From the cell containing the given text, extract its center point as [x, y] coordinate. 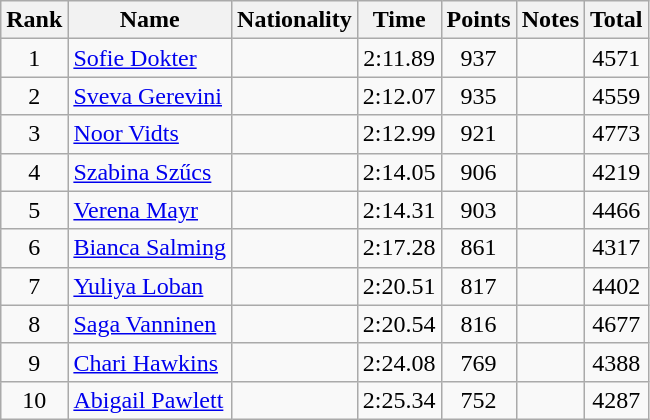
4559 [617, 96]
Name [150, 20]
2:11.89 [399, 58]
3 [34, 134]
Noor Vidts [150, 134]
Total [617, 20]
Points [478, 20]
752 [478, 400]
4677 [617, 324]
2 [34, 96]
4219 [617, 172]
5 [34, 210]
2:20.54 [399, 324]
4402 [617, 286]
Time [399, 20]
2:17.28 [399, 248]
4466 [617, 210]
4773 [617, 134]
Saga Vanninen [150, 324]
Yuliya Loban [150, 286]
861 [478, 248]
9 [34, 362]
906 [478, 172]
817 [478, 286]
2:14.05 [399, 172]
4571 [617, 58]
4 [34, 172]
Abigail Pawlett [150, 400]
937 [478, 58]
1 [34, 58]
4287 [617, 400]
4317 [617, 248]
8 [34, 324]
Rank [34, 20]
6 [34, 248]
921 [478, 134]
Chari Hawkins [150, 362]
2:20.51 [399, 286]
903 [478, 210]
816 [478, 324]
2:14.31 [399, 210]
2:25.34 [399, 400]
4388 [617, 362]
Verena Mayr [150, 210]
2:12.99 [399, 134]
Sofie Dokter [150, 58]
2:24.08 [399, 362]
Sveva Gerevini [150, 96]
Notes [550, 20]
Szabina Szűcs [150, 172]
Bianca Salming [150, 248]
Nationality [295, 20]
7 [34, 286]
769 [478, 362]
935 [478, 96]
2:12.07 [399, 96]
10 [34, 400]
